From the cell containing the given text, extract its center point as (X, Y) coordinate. 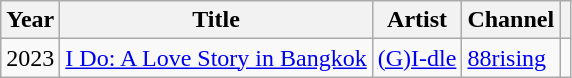
(G)I-dle (417, 58)
2023 (30, 58)
Year (30, 20)
Channel (511, 20)
Artist (417, 20)
I Do: A Love Story in Bangkok (216, 58)
88rising (511, 58)
Title (216, 20)
